Return the (X, Y) coordinate for the center point of the cell that contains the specified text.  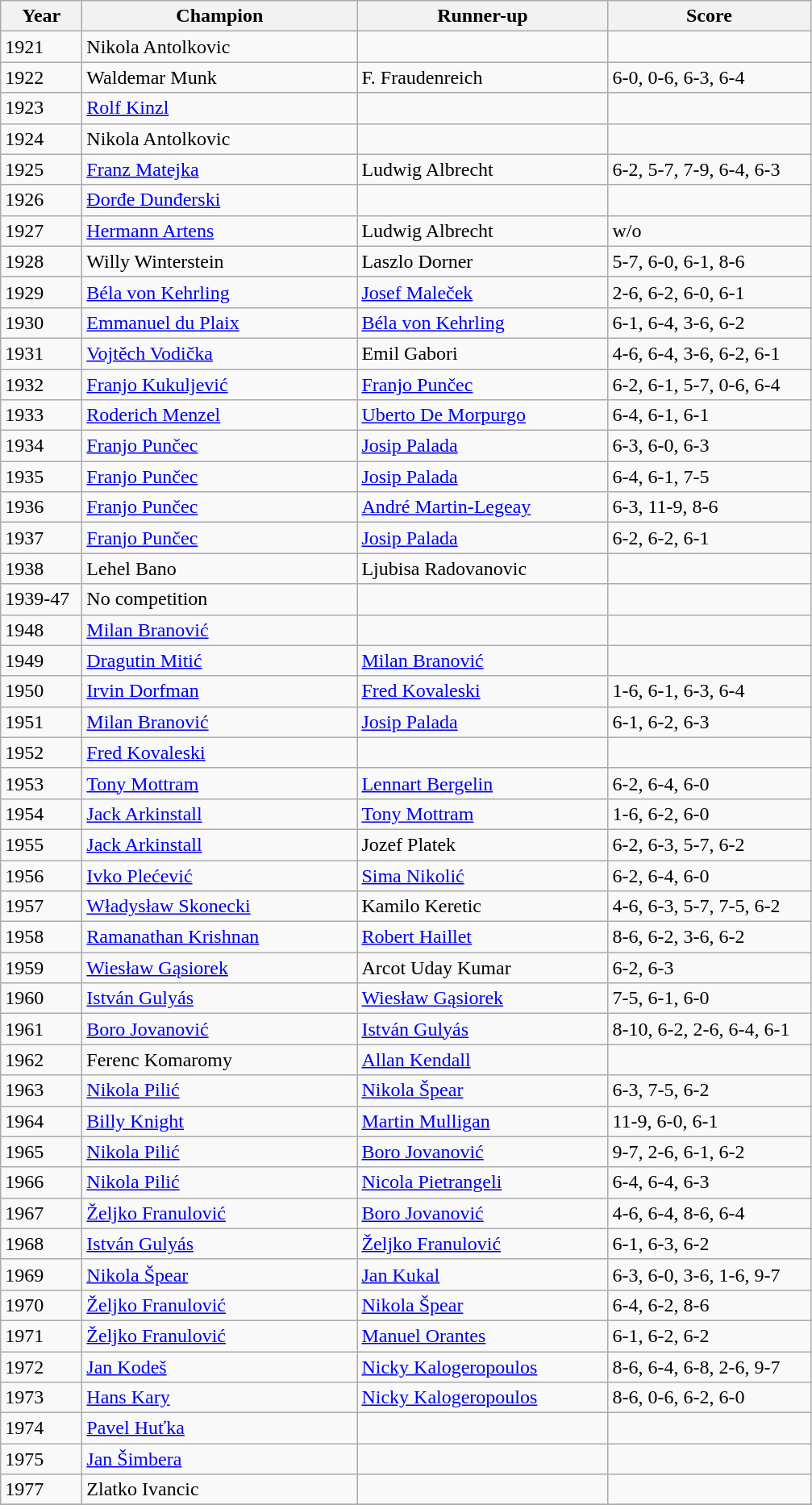
Year (42, 16)
1939-47 (42, 599)
7-5, 6-1, 6-0 (710, 998)
Hermann Artens (219, 231)
6-2, 6-2, 6-1 (710, 538)
1929 (42, 292)
1949 (42, 661)
6-1, 6-2, 6-3 (710, 722)
6-4, 6-2, 8-6 (710, 1305)
1959 (42, 968)
1962 (42, 1060)
6-3, 6-0, 3-6, 1-6, 9-7 (710, 1274)
Martin Mulligan (482, 1121)
1937 (42, 538)
6-2, 6-1, 5-7, 0-6, 6-4 (710, 385)
No competition (219, 599)
1964 (42, 1121)
1932 (42, 385)
1963 (42, 1090)
6-0, 0-6, 6-3, 6-4 (710, 77)
6-4, 6-1, 7-5 (710, 477)
1-6, 6-2, 6-0 (710, 814)
8-6, 6-2, 3-6, 6-2 (710, 937)
Runner-up (482, 16)
Allan Kendall (482, 1060)
1936 (42, 507)
5-7, 6-0, 6-1, 8-6 (710, 261)
Ferenc Komaromy (219, 1060)
6-1, 6-3, 6-2 (710, 1244)
1975 (42, 1459)
Emil Gabori (482, 353)
Score (710, 16)
Zlatko Ivancic (219, 1490)
Arcot Uday Kumar (482, 968)
1-6, 6-1, 6-3, 6-4 (710, 691)
11-9, 6-0, 6-1 (710, 1121)
1925 (42, 169)
Dragutin Mitić (219, 661)
6-4, 6-1, 6-1 (710, 415)
Jan Šimbera (219, 1459)
9-7, 2-6, 6-1, 6-2 (710, 1152)
Ivko Plećević (219, 875)
1969 (42, 1274)
Władysław Skonecki (219, 907)
Franz Matejka (219, 169)
Rolf Kinzl (219, 108)
4-6, 6-3, 5-7, 7-5, 6-2 (710, 907)
1931 (42, 353)
1965 (42, 1152)
2-6, 6-2, 6-0, 6-1 (710, 292)
1967 (42, 1213)
André Martin-Legeay (482, 507)
Vojtěch Vodička (219, 353)
F. Fraudenreich (482, 77)
1948 (42, 630)
Lennart Bergelin (482, 783)
Josef Maleček (482, 292)
6-3, 6-0, 6-3 (710, 446)
6-3, 7-5, 6-2 (710, 1090)
8-6, 6-4, 6-8, 2-6, 9-7 (710, 1367)
1974 (42, 1428)
8-6, 0-6, 6-2, 6-0 (710, 1398)
Hans Kary (219, 1398)
Manuel Orantes (482, 1336)
Pavel Huťka (219, 1428)
1921 (42, 47)
1927 (42, 231)
1953 (42, 783)
1923 (42, 108)
1933 (42, 415)
1952 (42, 752)
1926 (42, 200)
Sima Nikolić (482, 875)
6-2, 6-3, 5-7, 6-2 (710, 844)
1973 (42, 1398)
1961 (42, 1029)
1956 (42, 875)
1971 (42, 1336)
Nicola Pietrangeli (482, 1182)
1930 (42, 323)
1950 (42, 691)
Jozef Platek (482, 844)
Irvin Dorfman (219, 691)
Ljubisa Radovanovic (482, 569)
1934 (42, 446)
Willy Winterstein (219, 261)
Jan Kukal (482, 1274)
1958 (42, 937)
6-1, 6-4, 3-6, 6-2 (710, 323)
1924 (42, 139)
1970 (42, 1305)
Franjo Kukuljević (219, 385)
1968 (42, 1244)
1951 (42, 722)
6-4, 6-4, 6-3 (710, 1182)
Kamilo Keretic (482, 907)
8-10, 6-2, 2-6, 6-4, 6-1 (710, 1029)
Ramanathan Krishnan (219, 937)
Uberto De Morpurgo (482, 415)
6-2, 6-3 (710, 968)
Jan Kodeš (219, 1367)
1957 (42, 907)
Emmanuel du Plaix (219, 323)
Đorđe Dunđerski (219, 200)
6-3, 11-9, 8-6 (710, 507)
4-6, 6-4, 3-6, 6-2, 6-1 (710, 353)
1928 (42, 261)
6-1, 6-2, 6-2 (710, 1336)
Lehel Bano (219, 569)
1938 (42, 569)
Roderich Menzel (219, 415)
1955 (42, 844)
6-2, 5-7, 7-9, 6-4, 6-3 (710, 169)
Champion (219, 16)
1977 (42, 1490)
Robert Haillet (482, 937)
1922 (42, 77)
1972 (42, 1367)
Billy Knight (219, 1121)
1966 (42, 1182)
Laszlo Dorner (482, 261)
1960 (42, 998)
1954 (42, 814)
w/o (710, 231)
4-6, 6-4, 8-6, 6-4 (710, 1213)
Waldemar Munk (219, 77)
1935 (42, 477)
